Scan for the cell matching the given text and deliver its [X, Y] coordinate at center. 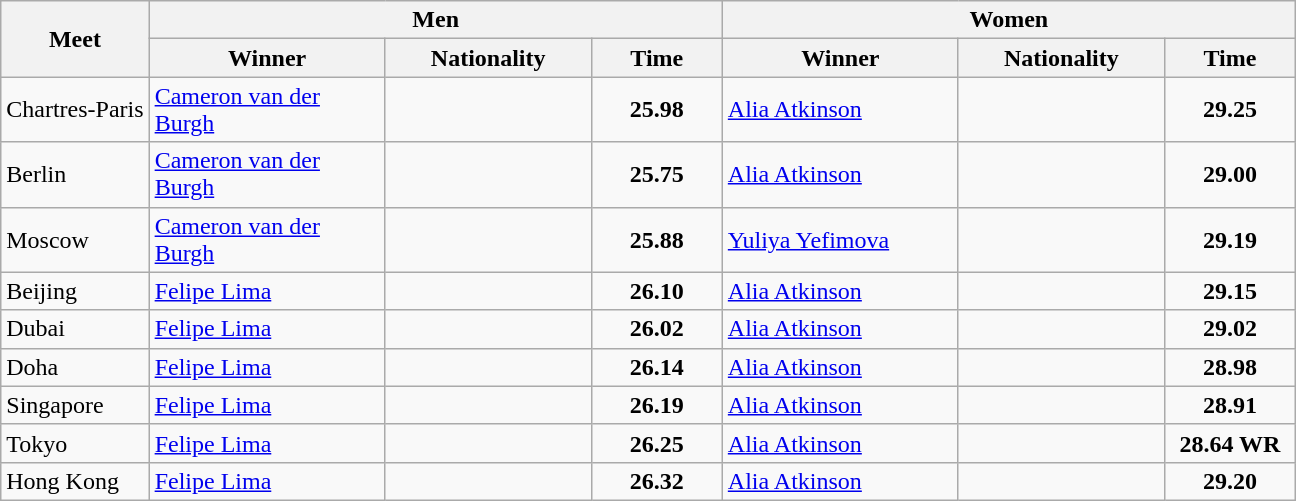
29.19 [1230, 240]
Moscow [75, 240]
25.98 [656, 110]
Berlin [75, 174]
29.02 [1230, 329]
26.32 [656, 481]
29.00 [1230, 174]
29.15 [1230, 291]
25.88 [656, 240]
26.14 [656, 367]
Hong Kong [75, 481]
28.91 [1230, 405]
25.75 [656, 174]
26.19 [656, 405]
29.25 [1230, 110]
Meet [75, 39]
29.20 [1230, 481]
Men [436, 20]
Women [1008, 20]
Doha [75, 367]
28.64 WR [1230, 443]
28.98 [1230, 367]
26.10 [656, 291]
Beijing [75, 291]
Tokyo [75, 443]
26.25 [656, 443]
Singapore [75, 405]
Dubai [75, 329]
26.02 [656, 329]
Yuliya Yefimova [840, 240]
Chartres-Paris [75, 110]
